Detect which cell encompasses the target text, then output its (x, y) center coordinate. 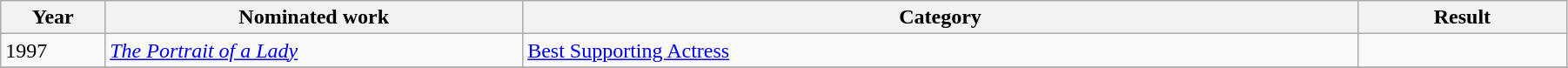
1997 (53, 51)
Nominated work (314, 17)
Result (1462, 17)
The Portrait of a Lady (314, 51)
Best Supporting Actress (941, 51)
Year (53, 17)
Category (941, 17)
